Identify which cell holds the provided text, then report its (x, y) central coordinate. 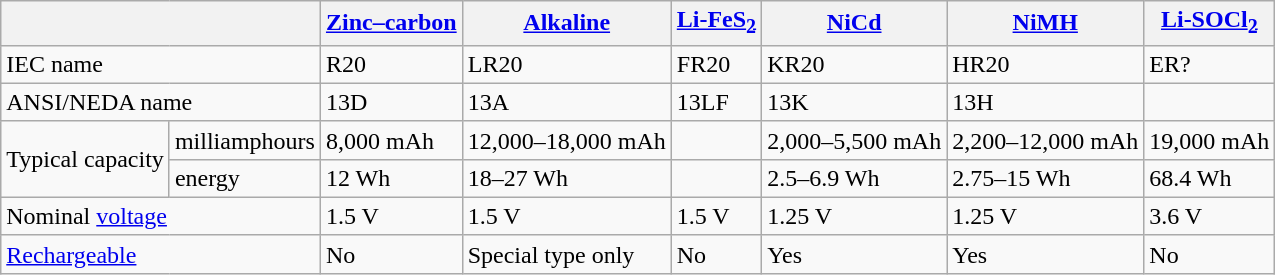
13LF (716, 102)
2.5–6.9 Wh (854, 178)
ANSI/NEDA name (161, 102)
3.6 V (1210, 216)
NiMH (1046, 23)
LR20 (566, 64)
19,000 mAh (1210, 140)
13D (391, 102)
2.75–15 Wh (1046, 178)
68.4 Wh (1210, 178)
Li-SOCl2 (1210, 23)
13H (1046, 102)
13K (854, 102)
NiCd (854, 23)
2,000–5,500 mAh (854, 140)
Li-FeS2 (716, 23)
R20 (391, 64)
8,000 mAh (391, 140)
KR20 (854, 64)
2,200–12,000 mAh (1046, 140)
milliamphours (244, 140)
Typical capacity (86, 159)
13A (566, 102)
12,000–18,000 mAh (566, 140)
Alkaline (566, 23)
Special type only (566, 254)
FR20 (716, 64)
Rechargeable (161, 254)
18–27 Wh (566, 178)
ER? (1210, 64)
12 Wh (391, 178)
energy (244, 178)
Zinc–carbon (391, 23)
HR20 (1046, 64)
IEC name (161, 64)
Nominal voltage (161, 216)
